Scan for the cell matching the given text and deliver its [x, y] coordinate at center. 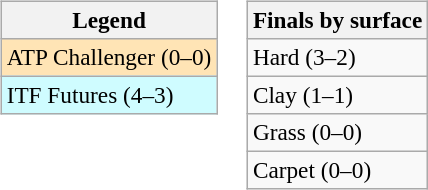
Grass (0–0) [337, 133]
Legend [108, 20]
Hard (3–2) [337, 57]
Carpet (0–0) [337, 171]
ATP Challenger (0–0) [108, 57]
Clay (1–1) [337, 95]
Finals by surface [337, 20]
ITF Futures (4–3) [108, 95]
